Return the [X, Y] coordinate for the center point of the cell that contains the specified text.  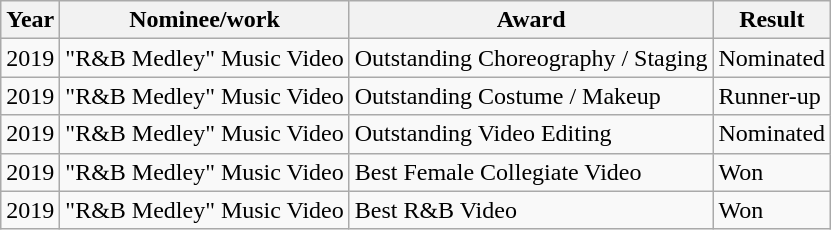
Outstanding Video Editing [531, 134]
Outstanding Costume / Makeup [531, 96]
Result [772, 20]
Outstanding Choreography / Staging [531, 58]
Best Female Collegiate Video [531, 172]
Year [30, 20]
Nominee/work [204, 20]
Award [531, 20]
Best R&B Video [531, 210]
Runner-up [772, 96]
